Detect which cell encompasses the target text, then output its (x, y) center coordinate. 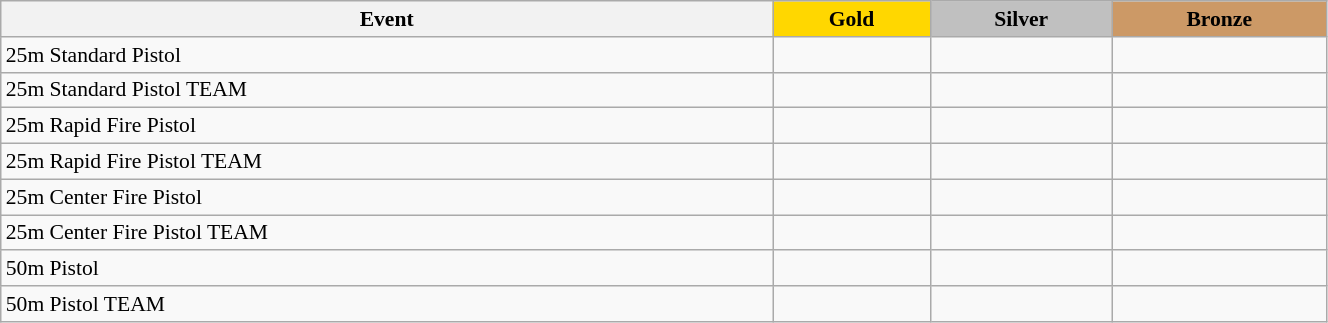
Bronze (1219, 19)
Event (387, 19)
25m Center Fire Pistol TEAM (387, 233)
50m Pistol (387, 269)
25m Center Fire Pistol (387, 197)
25m Standard Pistol (387, 55)
25m Rapid Fire Pistol TEAM (387, 162)
25m Standard Pistol TEAM (387, 90)
25m Rapid Fire Pistol (387, 126)
50m Pistol TEAM (387, 304)
Gold (851, 19)
Silver (1021, 19)
